Find where the given text appears and provide that cell's center as [X, Y] coordinate. 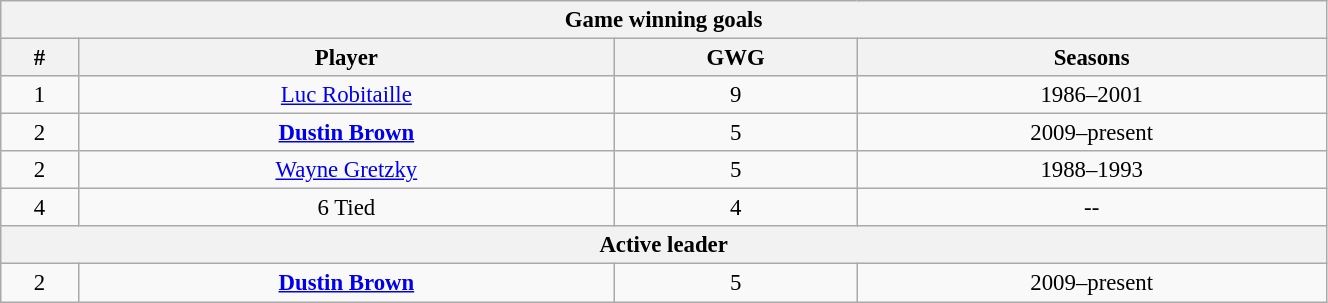
1986–2001 [1092, 95]
Luc Robitaille [346, 95]
Player [346, 58]
6 Tied [346, 208]
Game winning goals [664, 20]
Seasons [1092, 58]
Wayne Gretzky [346, 170]
1988–1993 [1092, 170]
Active leader [664, 245]
1 [40, 95]
9 [736, 95]
# [40, 58]
-- [1092, 208]
GWG [736, 58]
